Return the [X, Y] coordinate for the center point of the cell that contains the specified text.  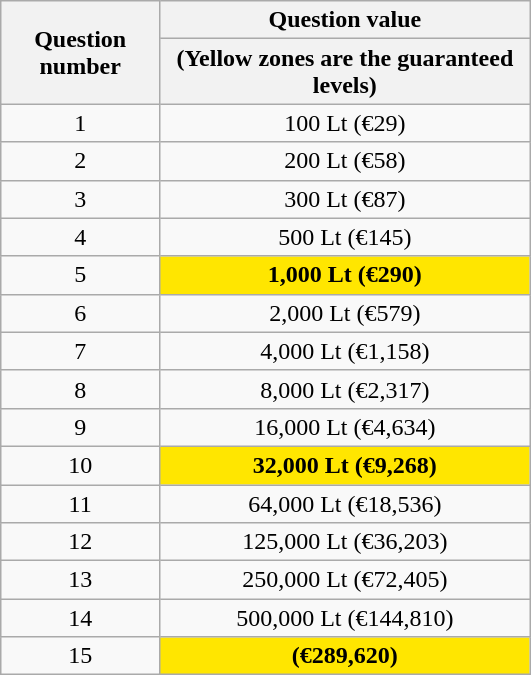
4 [80, 237]
1 [80, 123]
6 [80, 313]
12 [80, 542]
Question value [346, 20]
1,000 Lt (€290) [346, 275]
3 [80, 199]
9 [80, 427]
100 Lt (€29) [346, 123]
11 [80, 503]
Question number [80, 52]
32,000 Lt (€9,268) [346, 465]
8 [80, 389]
500,000 Lt (€144,810) [346, 618]
7 [80, 351]
13 [80, 580]
(Yellow zones are the guaranteed levels) [346, 72]
(€289,620) [346, 656]
300 Lt (€87) [346, 199]
10 [80, 465]
14 [80, 618]
5 [80, 275]
16,000 Lt (€4,634) [346, 427]
2,000 Lt (€579) [346, 313]
125,000 Lt (€36,203) [346, 542]
64,000 Lt (€18,536) [346, 503]
15 [80, 656]
500 Lt (€145) [346, 237]
200 Lt (€58) [346, 161]
2 [80, 161]
8,000 Lt (€2,317) [346, 389]
250,000 Lt (€72,405) [346, 580]
4,000 Lt (€1,158) [346, 351]
